Scan for the cell matching the given text and deliver its (x, y) coordinate at center. 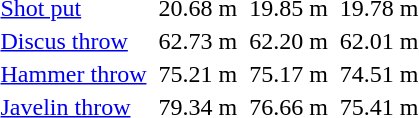
62.20 m (289, 41)
75.17 m (289, 74)
75.21 m (198, 74)
62.73 m (198, 41)
